From the cell containing the given text, extract its center point as (x, y) coordinate. 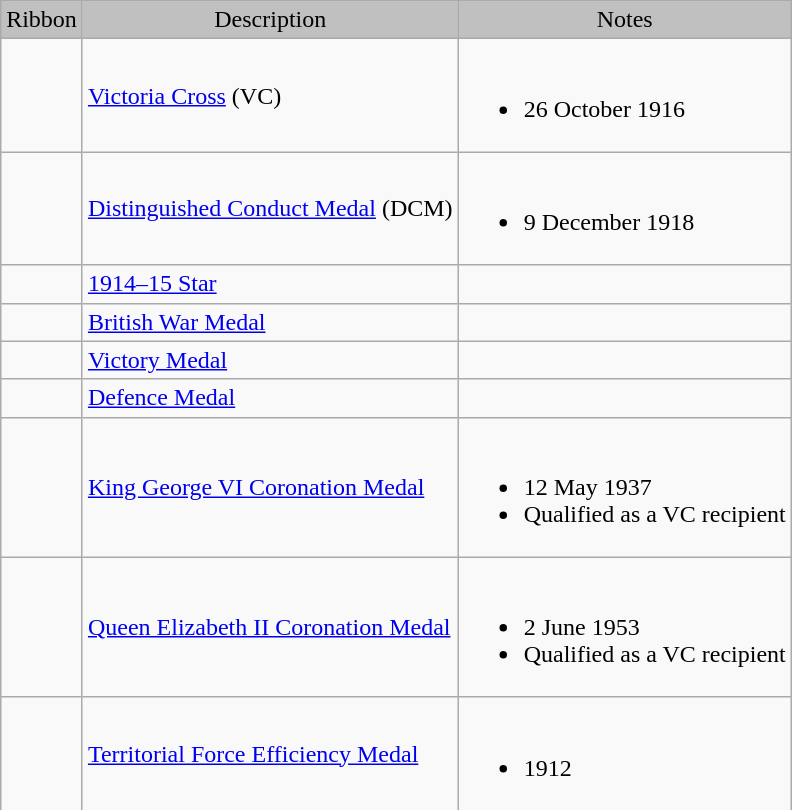
2 June 1953Qualified as a VC recipient (624, 627)
9 December 1918 (624, 208)
1914–15 Star (270, 284)
King George VI Coronation Medal (270, 487)
1912 (624, 754)
Victoria Cross (VC) (270, 96)
British War Medal (270, 322)
12 May 1937Qualified as a VC recipient (624, 487)
Description (270, 20)
26 October 1916 (624, 96)
Defence Medal (270, 398)
Distinguished Conduct Medal (DCM) (270, 208)
Queen Elizabeth II Coronation Medal (270, 627)
Ribbon (42, 20)
Notes (624, 20)
Victory Medal (270, 360)
Territorial Force Efficiency Medal (270, 754)
